For the text-containing cell, return its midpoint in (x, y) coordinate format. 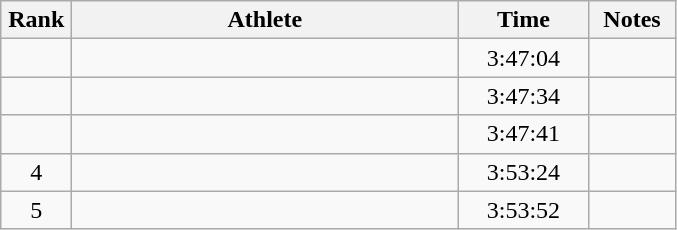
Athlete (265, 20)
5 (36, 210)
3:47:41 (524, 134)
Rank (36, 20)
4 (36, 172)
3:47:34 (524, 96)
Notes (632, 20)
3:47:04 (524, 58)
3:53:52 (524, 210)
Time (524, 20)
3:53:24 (524, 172)
